Detect which cell encompasses the target text, then output its [X, Y] center coordinate. 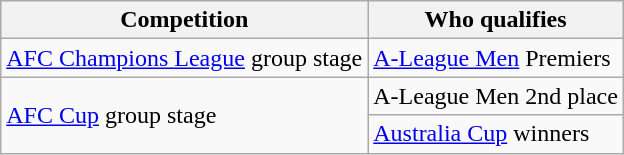
Competition [184, 20]
AFC Champions League group stage [184, 58]
A-League Men Premiers [496, 58]
AFC Cup group stage [184, 115]
Who qualifies [496, 20]
Australia Cup winners [496, 134]
A-League Men 2nd place [496, 96]
